Scan for the cell matching the given text and deliver its (x, y) coordinate at center. 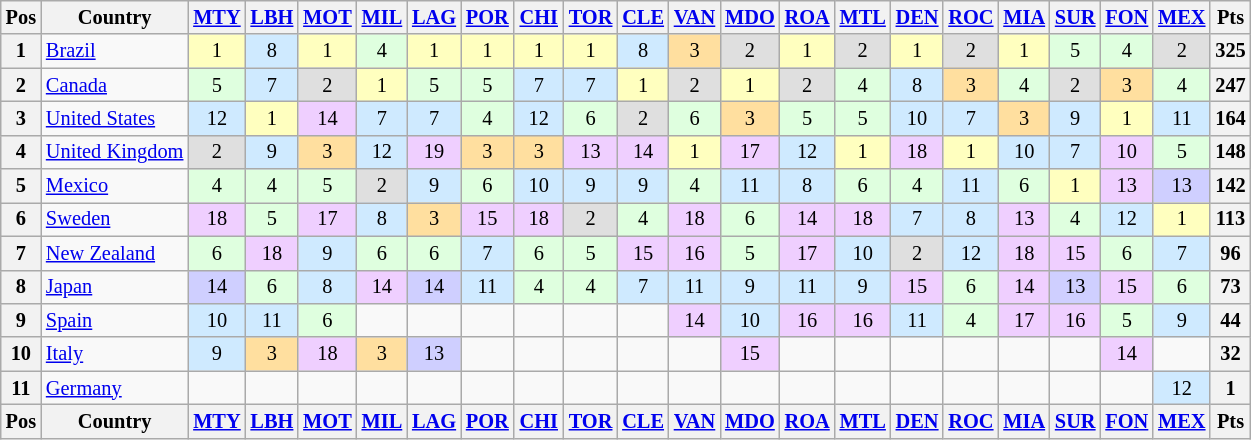
Spain (114, 320)
148 (1230, 152)
Mexico (114, 186)
Germany (114, 388)
Brazil (114, 51)
United States (114, 118)
19 (434, 152)
Sweden (114, 219)
Japan (114, 287)
32 (1230, 354)
247 (1230, 85)
44 (1230, 320)
142 (1230, 186)
96 (1230, 253)
325 (1230, 51)
New Zealand (114, 253)
Canada (114, 85)
Italy (114, 354)
164 (1230, 118)
United Kingdom (114, 152)
73 (1230, 287)
113 (1230, 219)
